Capture the cell that displays the provided text and extract its [X, Y] central coordinate. 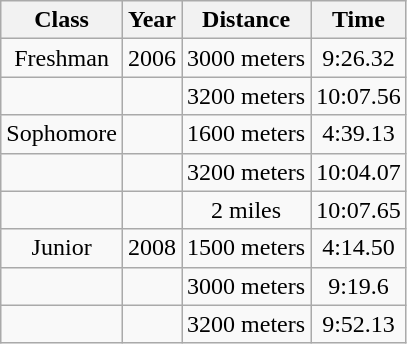
9:26.32 [359, 58]
9:19.6 [359, 286]
4:39.13 [359, 134]
9:52.13 [359, 324]
Time [359, 20]
2008 [152, 248]
10:07.65 [359, 210]
Freshman [62, 58]
Year [152, 20]
Junior [62, 248]
1600 meters [246, 134]
Sophomore [62, 134]
Distance [246, 20]
10:04.07 [359, 172]
4:14.50 [359, 248]
1500 meters [246, 248]
2006 [152, 58]
10:07.56 [359, 96]
2 miles [246, 210]
Class [62, 20]
